Provide the (x, y) coordinate of the cell's center where the given text is located.  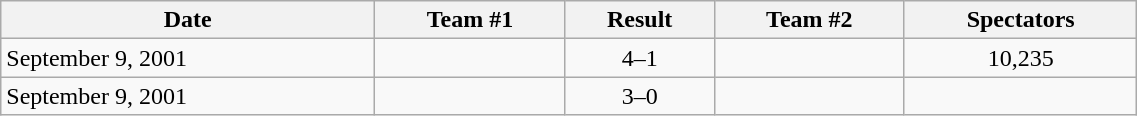
Team #1 (470, 20)
Date (188, 20)
4–1 (640, 58)
Team #2 (809, 20)
Spectators (1020, 20)
10,235 (1020, 58)
Result (640, 20)
3–0 (640, 96)
